Find where the given text appears and provide that cell's center as (X, Y) coordinate. 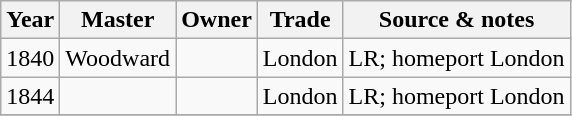
Woodward (118, 58)
Owner (217, 20)
Year (30, 20)
Trade (300, 20)
1844 (30, 96)
Source & notes (456, 20)
Master (118, 20)
1840 (30, 58)
